Find where the given text appears and provide that cell's center as (X, Y) coordinate. 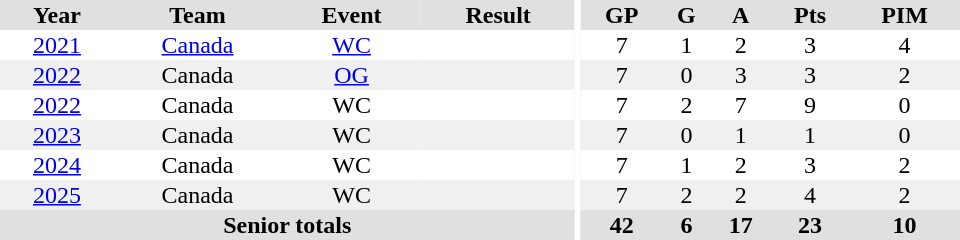
OG (352, 75)
Year (57, 15)
9 (810, 105)
Team (198, 15)
2025 (57, 195)
23 (810, 225)
PIM (904, 15)
6 (686, 225)
G (686, 15)
2024 (57, 165)
2023 (57, 135)
2021 (57, 45)
Senior totals (287, 225)
Result (498, 15)
10 (904, 225)
GP (622, 15)
17 (741, 225)
A (741, 15)
Pts (810, 15)
42 (622, 225)
Event (352, 15)
